Scan for the cell matching the given text and deliver its [X, Y] coordinate at center. 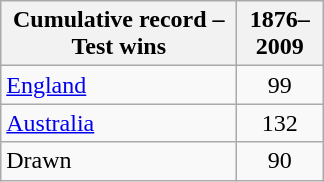
90 [280, 161]
1876–2009 [280, 34]
Australia [119, 123]
England [119, 85]
Cumulative record – Test wins [119, 34]
Drawn [119, 161]
132 [280, 123]
99 [280, 85]
